From the cell containing the given text, extract its center point as (x, y) coordinate. 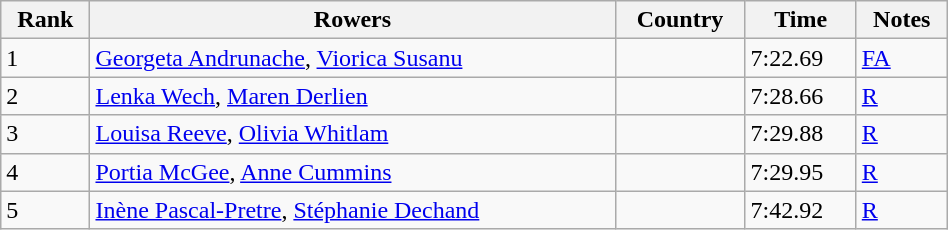
Rank (46, 20)
Notes (902, 20)
7:22.69 (800, 58)
7:29.88 (800, 134)
2 (46, 96)
3 (46, 134)
FA (902, 58)
Portia McGee, Anne Cummins (352, 172)
Louisa Reeve, Olivia Whitlam (352, 134)
7:42.92 (800, 210)
7:29.95 (800, 172)
Time (800, 20)
Lenka Wech, Maren Derlien (352, 96)
7:28.66 (800, 96)
Rowers (352, 20)
Country (680, 20)
5 (46, 210)
Georgeta Andrunache, Viorica Susanu (352, 58)
1 (46, 58)
Inène Pascal-Pretre, Stéphanie Dechand (352, 210)
4 (46, 172)
